Provide the [x, y] coordinate of the cell's center where the given text is located.  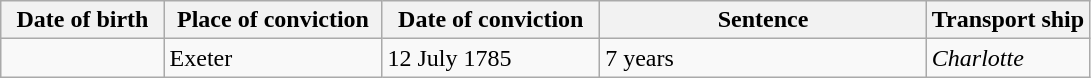
Exeter [273, 58]
Date of conviction [491, 20]
Date of birth [82, 20]
Charlotte [1008, 58]
Place of conviction [273, 20]
12 July 1785 [491, 58]
Transport ship [1008, 20]
7 years [764, 58]
Sentence [764, 20]
